Return the (X, Y) coordinate for the center point of the cell that contains the specified text.  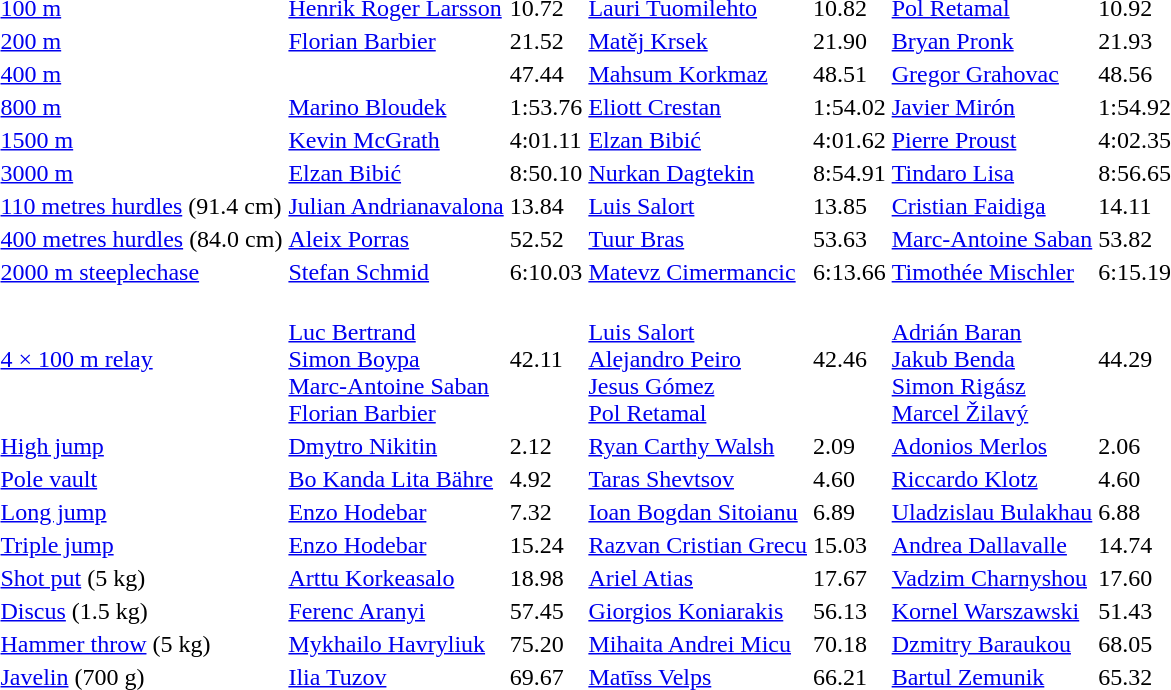
2.12 (546, 446)
Andrea Dallavalle (992, 545)
21.52 (546, 41)
42.46 (849, 359)
Giorgios Koniarakis (698, 611)
Uladzislau Bulakhau (992, 512)
57.45 (546, 611)
Dzmitry Baraukou (992, 644)
7.32 (546, 512)
Luis SalortAlejandro PeiroJesus GómezPol Retamal (698, 359)
21.90 (849, 41)
Riccardo Klotz (992, 479)
53.63 (849, 239)
Bryan Pronk (992, 41)
6:10.03 (546, 272)
Nurkan Dagtekin (698, 173)
Luc BertrandSimon BoypaMarc-Antoine SabanFlorian Barbier (396, 359)
Mahsum Korkmaz (698, 74)
42.11 (546, 359)
Mykhailo Havryliuk (396, 644)
Stefan Schmid (396, 272)
Pierre Proust (992, 140)
4:01.62 (849, 140)
1:53.76 (546, 107)
15.24 (546, 545)
Razvan Cristian Grecu (698, 545)
Tuur Bras (698, 239)
6.89 (849, 512)
Bo Kanda Lita Bähre (396, 479)
Javier Mirón (992, 107)
17.67 (849, 578)
Matevz Cimermancic (698, 272)
Eliott Crestan (698, 107)
47.44 (546, 74)
Aleix Porras (396, 239)
4.60 (849, 479)
15.03 (849, 545)
Adrián BaranJakub BendaSimon RigászMarcel Žilavý (992, 359)
56.13 (849, 611)
Kornel Warszawski (992, 611)
Matěj Krsek (698, 41)
Timothée Mischler (992, 272)
Cristian Faidiga (992, 206)
8:54.91 (849, 173)
52.52 (546, 239)
4.92 (546, 479)
4:01.11 (546, 140)
8:50.10 (546, 173)
Arttu Korkeasalo (396, 578)
Kevin McGrath (396, 140)
Adonios Merlos (992, 446)
13.84 (546, 206)
Dmytro Nikitin (396, 446)
13.85 (849, 206)
2.09 (849, 446)
Tindaro Lisa (992, 173)
Julian Andrianavalona (396, 206)
Mihaita Andrei Micu (698, 644)
Gregor Grahovac (992, 74)
Vadzim Charnyshou (992, 578)
Florian Barbier (396, 41)
18.98 (546, 578)
75.20 (546, 644)
Ioan Bogdan Sitoianu (698, 512)
Marc-Antoine Saban (992, 239)
6:13.66 (849, 272)
Ryan Carthy Walsh (698, 446)
70.18 (849, 644)
Ferenc Aranyi (396, 611)
Taras Shevtsov (698, 479)
Marino Bloudek (396, 107)
Ariel Atias (698, 578)
1:54.02 (849, 107)
Luis Salort (698, 206)
48.51 (849, 74)
